Pinpoint the cell where the given text exists, returning its (X, Y) midpoint coordinate. 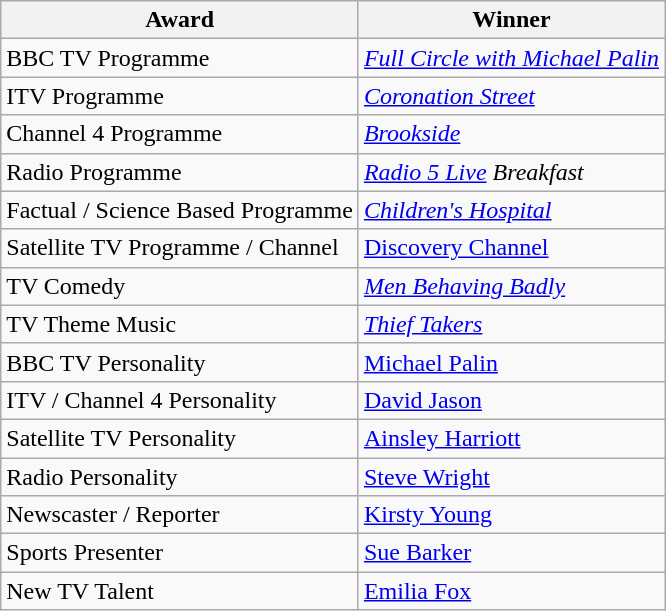
TV Theme Music (180, 324)
Children's Hospital (511, 210)
New TV Talent (180, 591)
Radio 5 Live Breakfast (511, 172)
Channel 4 Programme (180, 134)
Winner (511, 20)
ITV Programme (180, 96)
Coronation Street (511, 96)
Ainsley Harriott (511, 438)
Sports Presenter (180, 553)
Satellite TV Programme / Channel (180, 248)
Sue Barker (511, 553)
Radio Programme (180, 172)
Men Behaving Badly (511, 286)
Steve Wright (511, 477)
ITV / Channel 4 Personality (180, 400)
BBC TV Programme (180, 58)
Brookside (511, 134)
Full Circle with Michael Palin (511, 58)
Radio Personality (180, 477)
Emilia Fox (511, 591)
David Jason (511, 400)
BBC TV Personality (180, 362)
Newscaster / Reporter (180, 515)
Discovery Channel (511, 248)
Thief Takers (511, 324)
Factual / Science Based Programme (180, 210)
TV Comedy (180, 286)
Award (180, 20)
Satellite TV Personality (180, 438)
Michael Palin (511, 362)
Kirsty Young (511, 515)
